Locate the cell with the specified text and output its [x, y] center coordinate. 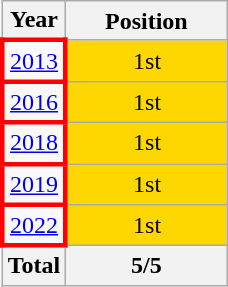
Year [34, 21]
2019 [34, 184]
Total [34, 266]
Position [146, 21]
2016 [34, 102]
2022 [34, 226]
2013 [34, 60]
2018 [34, 142]
5/5 [146, 266]
